Pinpoint the cell where the given text exists, returning its (x, y) midpoint coordinate. 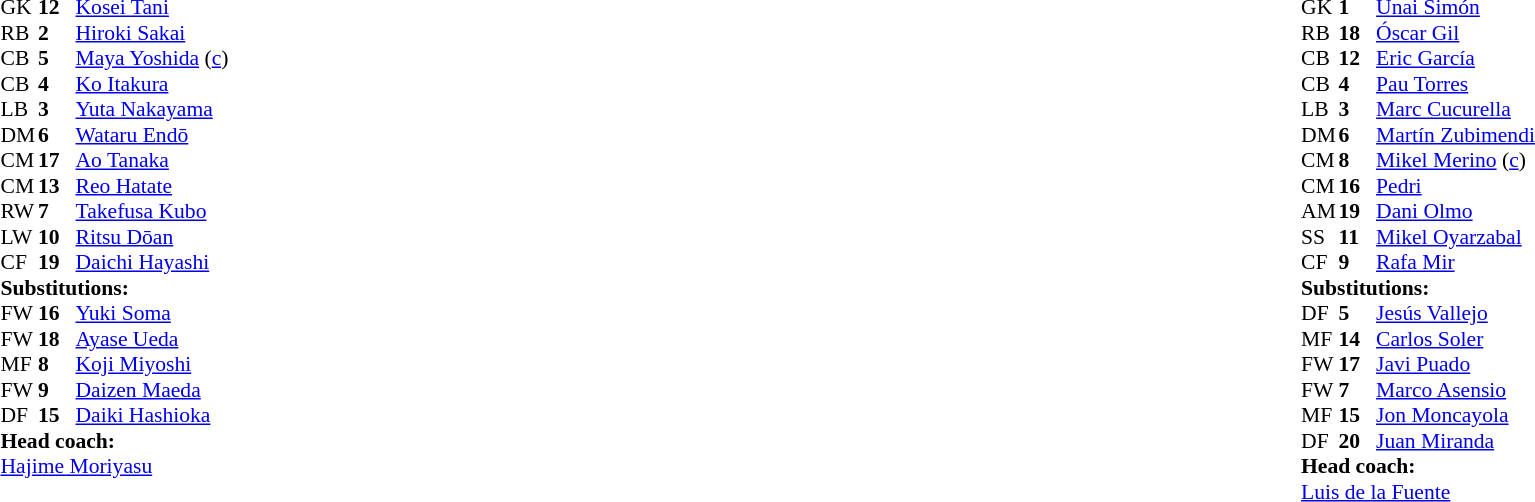
Ayase Ueda (152, 339)
Hajime Moriyasu (114, 467)
Koji Miyoshi (152, 365)
10 (57, 237)
Yuki Soma (152, 313)
Juan Miranda (1456, 441)
Wataru Endō (152, 135)
Takefusa Kubo (152, 211)
Mikel Oyarzabal (1456, 237)
Hiroki Sakai (152, 33)
SS (1320, 237)
Reo Hatate (152, 186)
Rafa Mir (1456, 263)
Daichi Hayashi (152, 263)
Ko Itakura (152, 84)
Óscar Gil (1456, 33)
Javi Puado (1456, 365)
Ao Tanaka (152, 161)
12 (1358, 59)
Daiki Hashioka (152, 415)
Jon Moncayola (1456, 415)
Carlos Soler (1456, 339)
Martín Zubimendi (1456, 135)
11 (1358, 237)
Mikel Merino (c) (1456, 161)
Dani Olmo (1456, 211)
Pedri (1456, 186)
Maya Yoshida (c) (152, 59)
Pau Torres (1456, 84)
RW (19, 211)
Ritsu Dōan (152, 237)
Eric García (1456, 59)
20 (1358, 441)
13 (57, 186)
14 (1358, 339)
Marc Cucurella (1456, 109)
Marco Asensio (1456, 390)
Yuta Nakayama (152, 109)
Daizen Maeda (152, 390)
AM (1320, 211)
2 (57, 33)
Jesús Vallejo (1456, 313)
LW (19, 237)
